Pinpoint the cell where the given text exists, returning its (x, y) midpoint coordinate. 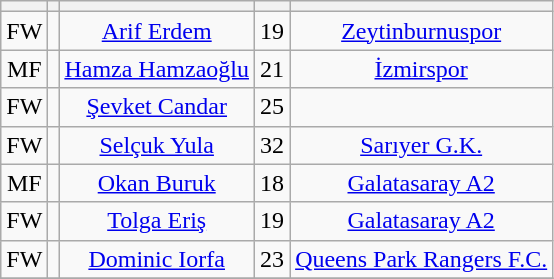
İzmirspor (422, 69)
Şevket Candar (157, 107)
Tolga Eriş (157, 221)
Queens Park Rangers F.C. (422, 259)
23 (272, 259)
Dominic Iorfa (157, 259)
21 (272, 69)
Okan Buruk (157, 183)
32 (272, 145)
18 (272, 183)
Sarıyer G.K. (422, 145)
25 (272, 107)
Arif Erdem (157, 31)
Zeytinburnuspor (422, 31)
Hamza Hamzaoğlu (157, 69)
Selçuk Yula (157, 145)
